Extract the [X, Y] coordinate from the center of the cell holding the provided text.  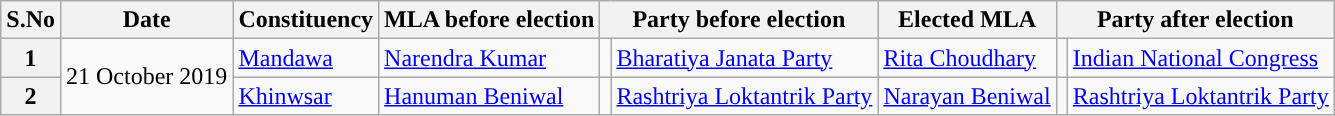
Mandawa [306, 58]
Party before election [739, 20]
Khinwsar [306, 96]
Indian National Congress [1200, 58]
Party after election [1195, 20]
Rita Choudhary [967, 58]
Hanuman Beniwal [490, 96]
Narendra Kumar [490, 58]
Date [146, 20]
2 [31, 96]
Constituency [306, 20]
MLA before election [490, 20]
Narayan Beniwal [967, 96]
1 [31, 58]
Elected MLA [967, 20]
S.No [31, 20]
Bharatiya Janata Party [744, 58]
21 October 2019 [146, 77]
